Detect which cell encompasses the target text, then output its (x, y) center coordinate. 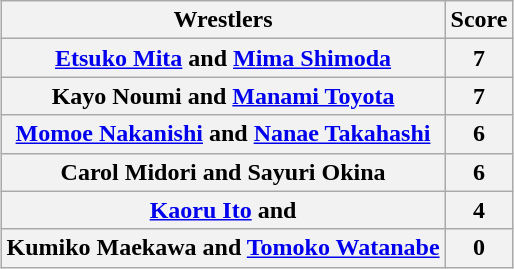
Kaoru Ito and (223, 210)
0 (479, 248)
Kumiko Maekawa and Tomoko Watanabe (223, 248)
Carol Midori and Sayuri Okina (223, 172)
Wrestlers (223, 20)
Kayo Noumi and Manami Toyota (223, 96)
Score (479, 20)
Momoe Nakanishi and Nanae Takahashi (223, 134)
Etsuko Mita and Mima Shimoda (223, 58)
4 (479, 210)
